Capture the cell that displays the provided text and extract its (X, Y) central coordinate. 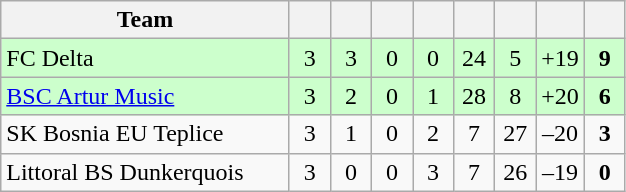
8 (516, 96)
–19 (560, 172)
Team (146, 20)
+20 (560, 96)
27 (516, 134)
+19 (560, 58)
–20 (560, 134)
26 (516, 172)
24 (474, 58)
SK Bosnia EU Teplice (146, 134)
9 (604, 58)
6 (604, 96)
BSC Artur Music (146, 96)
Littoral BS Dunkerquois (146, 172)
28 (474, 96)
5 (516, 58)
FC Delta (146, 58)
